Return (X, Y) of the center of cell containing provided text 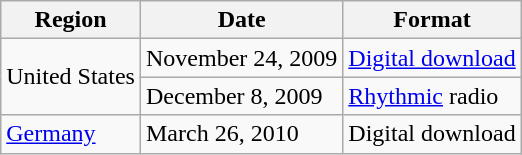
Rhythmic radio (432, 96)
Format (432, 20)
Region (71, 20)
March 26, 2010 (241, 134)
United States (71, 77)
November 24, 2009 (241, 58)
Germany (71, 134)
December 8, 2009 (241, 96)
Date (241, 20)
